Extract the [x, y] coordinate from the center of the cell holding the provided text.  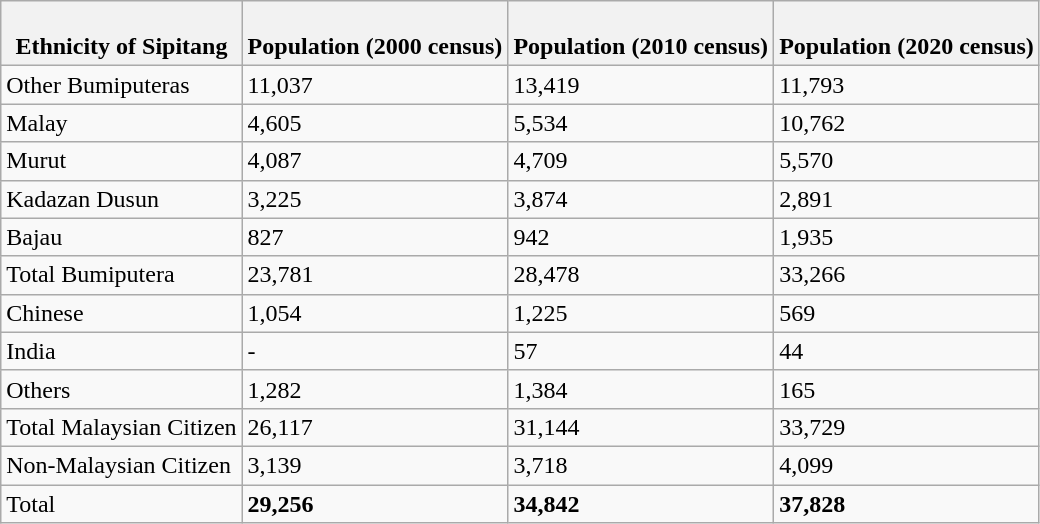
5,534 [641, 123]
2,891 [907, 199]
13,419 [641, 85]
Other Bumiputeras [122, 85]
Population (2000 census) [375, 34]
5,570 [907, 161]
Ethnicity of Sipitang [122, 34]
942 [641, 237]
827 [375, 237]
165 [907, 389]
3,225 [375, 199]
11,037 [375, 85]
1,935 [907, 237]
4,605 [375, 123]
23,781 [375, 275]
Others [122, 389]
India [122, 351]
4,087 [375, 161]
Bajau [122, 237]
Population (2010 census) [641, 34]
1,054 [375, 313]
1,225 [641, 313]
4,709 [641, 161]
57 [641, 351]
1,384 [641, 389]
Population (2020 census) [907, 34]
44 [907, 351]
3,874 [641, 199]
37,828 [907, 503]
29,256 [375, 503]
Total Malaysian Citizen [122, 427]
Non-Malaysian Citizen [122, 465]
33,266 [907, 275]
- [375, 351]
Murut [122, 161]
Kadazan Dusun [122, 199]
Malay [122, 123]
26,117 [375, 427]
10,762 [907, 123]
3,718 [641, 465]
4,099 [907, 465]
11,793 [907, 85]
Chinese [122, 313]
Total Bumiputera [122, 275]
3,139 [375, 465]
33,729 [907, 427]
31,144 [641, 427]
28,478 [641, 275]
1,282 [375, 389]
569 [907, 313]
Total [122, 503]
34,842 [641, 503]
